Detect which cell encompasses the target text, then output its [x, y] center coordinate. 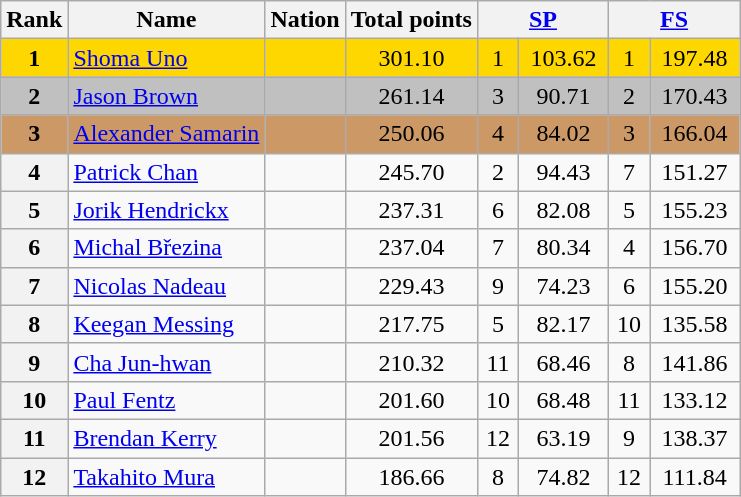
210.32 [411, 362]
82.08 [563, 210]
Jorik Hendrickx [166, 210]
133.12 [695, 400]
186.66 [411, 477]
Brendan Kerry [166, 438]
Cha Jun-hwan [166, 362]
111.84 [695, 477]
261.14 [411, 96]
141.86 [695, 362]
84.02 [563, 134]
201.56 [411, 438]
156.70 [695, 248]
74.23 [563, 286]
135.58 [695, 324]
170.43 [695, 96]
Alexander Samarin [166, 134]
Shoma Uno [166, 58]
Patrick Chan [166, 172]
245.70 [411, 172]
151.27 [695, 172]
74.82 [563, 477]
155.20 [695, 286]
Paul Fentz [166, 400]
68.48 [563, 400]
Nicolas Nadeau [166, 286]
201.60 [411, 400]
FS [674, 20]
63.19 [563, 438]
Nation [305, 20]
166.04 [695, 134]
80.34 [563, 248]
Michal Březina [166, 248]
301.10 [411, 58]
82.17 [563, 324]
Takahito Mura [166, 477]
Keegan Messing [166, 324]
138.37 [695, 438]
Total points [411, 20]
250.06 [411, 134]
237.04 [411, 248]
Jason Brown [166, 96]
SP [542, 20]
Rank [34, 20]
68.46 [563, 362]
229.43 [411, 286]
197.48 [695, 58]
94.43 [563, 172]
90.71 [563, 96]
217.75 [411, 324]
237.31 [411, 210]
Name [166, 20]
103.62 [563, 58]
155.23 [695, 210]
